Detect which cell encompasses the target text, then output its [X, Y] center coordinate. 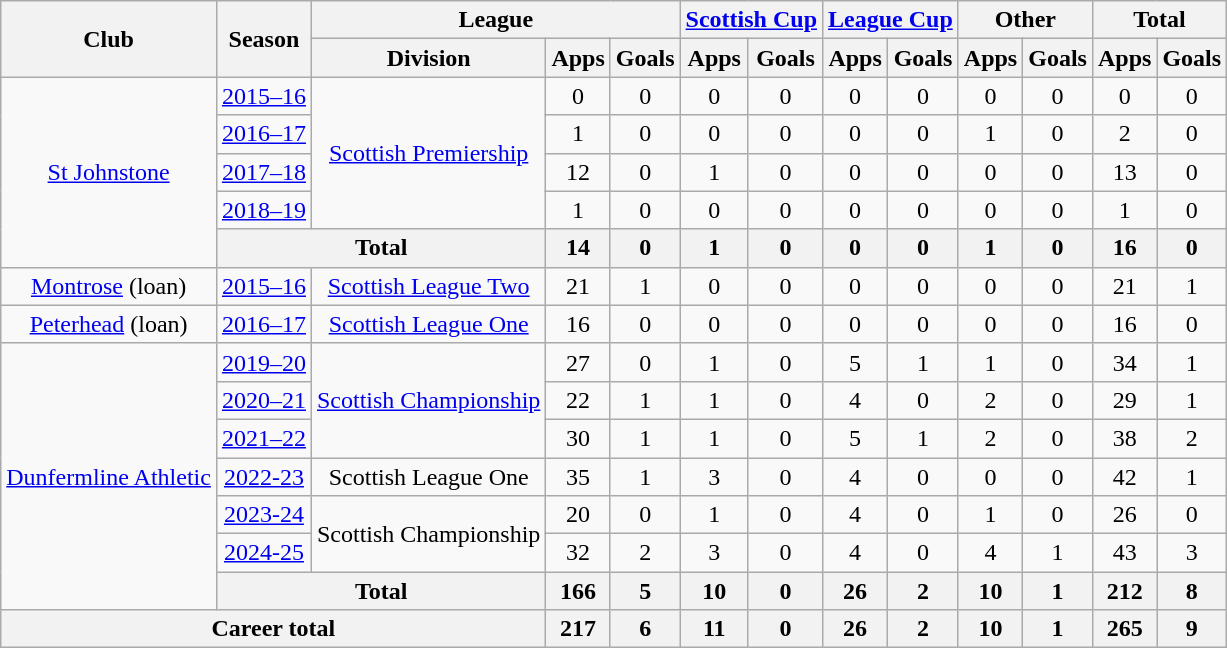
30 [578, 438]
27 [578, 362]
Club [109, 39]
212 [1124, 591]
22 [578, 400]
Dunfermline Athletic [109, 476]
2024-25 [264, 553]
32 [578, 553]
42 [1124, 477]
34 [1124, 362]
League Cup [891, 20]
Career total [274, 629]
6 [645, 629]
Other [1025, 20]
29 [1124, 400]
14 [578, 248]
11 [714, 629]
20 [578, 515]
12 [578, 172]
2017–18 [264, 172]
8 [1192, 591]
217 [578, 629]
Division [428, 58]
265 [1124, 629]
2018–19 [264, 210]
Scottish League Two [428, 286]
Scottish Premiership [428, 153]
Season [264, 39]
2022-23 [264, 477]
2019–20 [264, 362]
166 [578, 591]
13 [1124, 172]
Montrose (loan) [109, 286]
Scottish Cup [751, 20]
2021–22 [264, 438]
St Johnstone [109, 172]
35 [578, 477]
League [496, 20]
9 [1192, 629]
2023-24 [264, 515]
43 [1124, 553]
38 [1124, 438]
Peterhead (loan) [109, 324]
2020–21 [264, 400]
